Find where the given text appears and provide that cell's center as (x, y) coordinate. 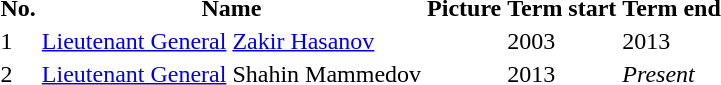
Lieutenant General Zakir Hasanov (231, 41)
2003 (562, 41)
